Locate the cell with the specified text and output its (X, Y) center coordinate. 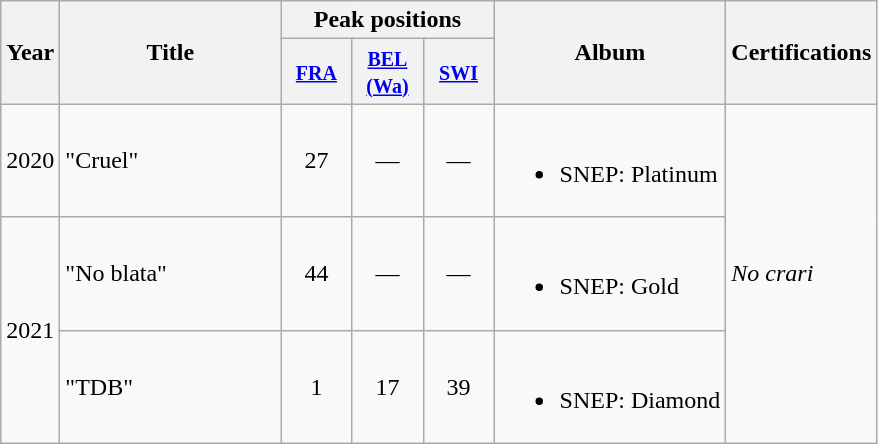
SNEP: Gold (610, 274)
39 (458, 386)
Year (30, 52)
No crari (802, 274)
FRA (316, 72)
SNEP: Diamond (610, 386)
Peak positions (388, 20)
44 (316, 274)
"TDB" (170, 386)
1 (316, 386)
27 (316, 160)
Certifications (802, 52)
BEL(Wa) (388, 72)
17 (388, 386)
SNEP: Platinum (610, 160)
SWI (458, 72)
Album (610, 52)
2021 (30, 330)
"No blata" (170, 274)
Title (170, 52)
"Cruel" (170, 160)
2020 (30, 160)
